From the cell containing the given text, extract its center point as (x, y) coordinate. 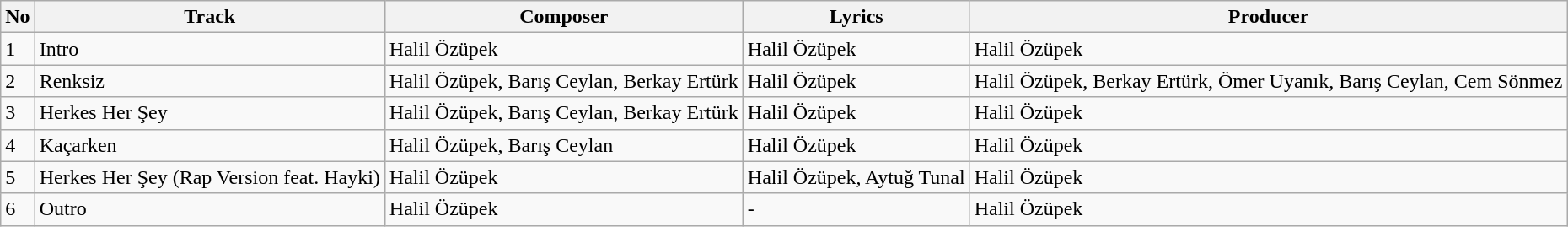
Producer (1268, 17)
Intro (209, 49)
5 (18, 177)
2 (18, 81)
4 (18, 145)
Herkes Her Şey (209, 113)
Lyrics (856, 17)
Composer (563, 17)
Halil Özüpek, Barış Ceylan (563, 145)
6 (18, 209)
Halil Özüpek, Aytuğ Tunal (856, 177)
Halil Özüpek, Berkay Ertürk, Ömer Uyanık, Barış Ceylan, Cem Sönmez (1268, 81)
3 (18, 113)
No (18, 17)
Track (209, 17)
1 (18, 49)
Kaçarken (209, 145)
Herkes Her Şey (Rap Version feat. Hayki) (209, 177)
Renksiz (209, 81)
Outro (209, 209)
- (856, 209)
